Locate the cell with the specified text and output its [X, Y] center coordinate. 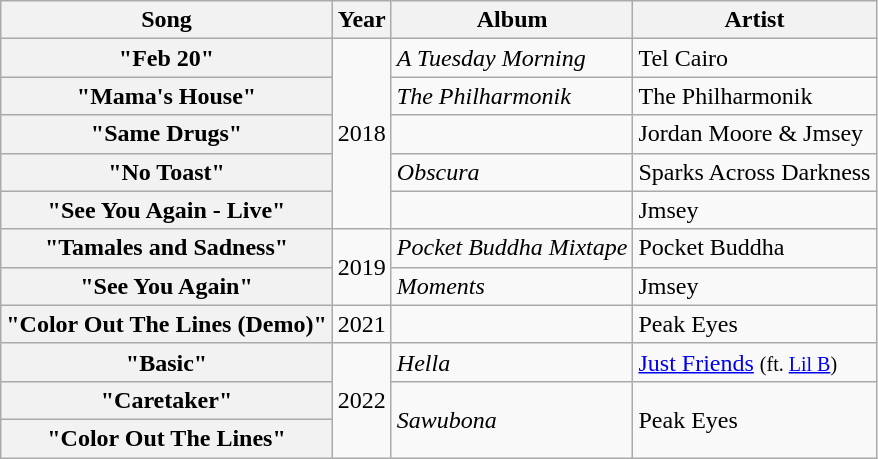
Year [362, 20]
Pocket Buddha Mixtape [512, 248]
"See You Again - Live" [167, 210]
Album [512, 20]
"See You Again" [167, 286]
Moments [512, 286]
Jordan Moore & Jmsey [754, 134]
2021 [362, 324]
"Same Drugs" [167, 134]
2019 [362, 267]
"Tamales and Sadness" [167, 248]
Artist [754, 20]
Just Friends (ft. Lil B) [754, 362]
Tel Cairo [754, 58]
2018 [362, 134]
Sparks Across Darkness [754, 172]
"Caretaker" [167, 400]
"Color Out The Lines" [167, 438]
2022 [362, 400]
"No Toast" [167, 172]
Pocket Buddha [754, 248]
Obscura [512, 172]
A Tuesday Morning [512, 58]
Sawubona [512, 419]
Song [167, 20]
"Feb 20" [167, 58]
"Color Out The Lines (Demo)" [167, 324]
Hella [512, 362]
"Basic" [167, 362]
"Mama's House" [167, 96]
